Identify which cell holds the provided text, then report its (x, y) central coordinate. 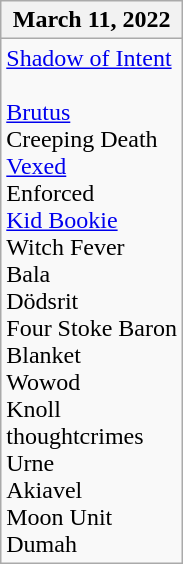
March 11, 2022 (92, 20)
